Locate the cell with the specified text and output its [X, Y] center coordinate. 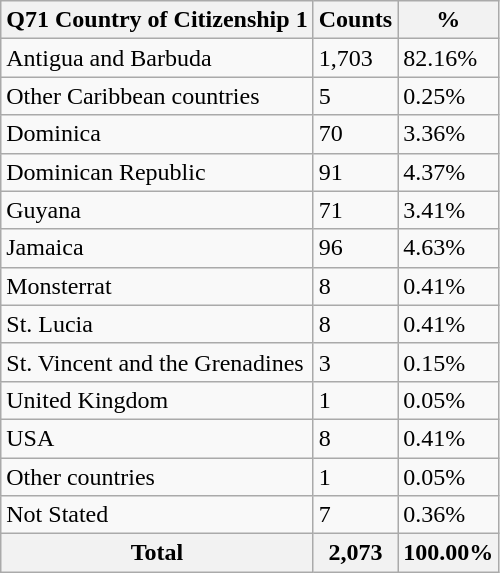
4.37% [448, 172]
7 [355, 515]
1,703 [355, 58]
100.00% [448, 553]
5 [355, 96]
Other Caribbean countries [157, 96]
0.36% [448, 515]
0.15% [448, 362]
4.63% [448, 248]
Not Stated [157, 515]
Monsterrat [157, 286]
Dominica [157, 134]
Dominican Republic [157, 172]
Antigua and Barbuda [157, 58]
Guyana [157, 210]
Other countries [157, 477]
Counts [355, 20]
96 [355, 248]
Q71 Country of Citizenship 1 [157, 20]
0.25% [448, 96]
3.36% [448, 134]
St. Vincent and the Grenadines [157, 362]
USA [157, 438]
91 [355, 172]
71 [355, 210]
70 [355, 134]
3.41% [448, 210]
82.16% [448, 58]
Jamaica [157, 248]
3 [355, 362]
2,073 [355, 553]
St. Lucia [157, 324]
Total [157, 553]
United Kingdom [157, 400]
% [448, 20]
